Return (x, y) of the center of cell containing provided text 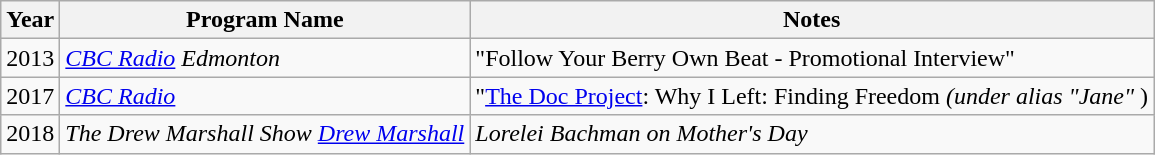
2018 (30, 134)
2017 (30, 96)
Program Name (265, 20)
Year (30, 20)
"The Doc Project: Why I Left: Finding Freedom (under alias "Jane" ) (812, 96)
"Follow Your Berry Own Beat - Promotional Interview" (812, 58)
The Drew Marshall Show Drew Marshall (265, 134)
CBC Radio (265, 96)
CBC Radio Edmonton (265, 58)
Lorelei Bachman on Mother's Day (812, 134)
2013 (30, 58)
Notes (812, 20)
